Provide the (X, Y) coordinate of the cell's center where the given text is located.  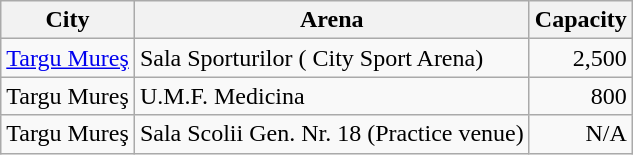
800 (580, 96)
N/A (580, 134)
City (68, 20)
2,500 (580, 58)
Sala Scolii Gen. Nr. 18 (Practice venue) (332, 134)
Arena (332, 20)
U.M.F. Medicina (332, 96)
Sala Sporturilor ( City Sport Arena) (332, 58)
Capacity (580, 20)
